Locate the cell with the specified text and output its [x, y] center coordinate. 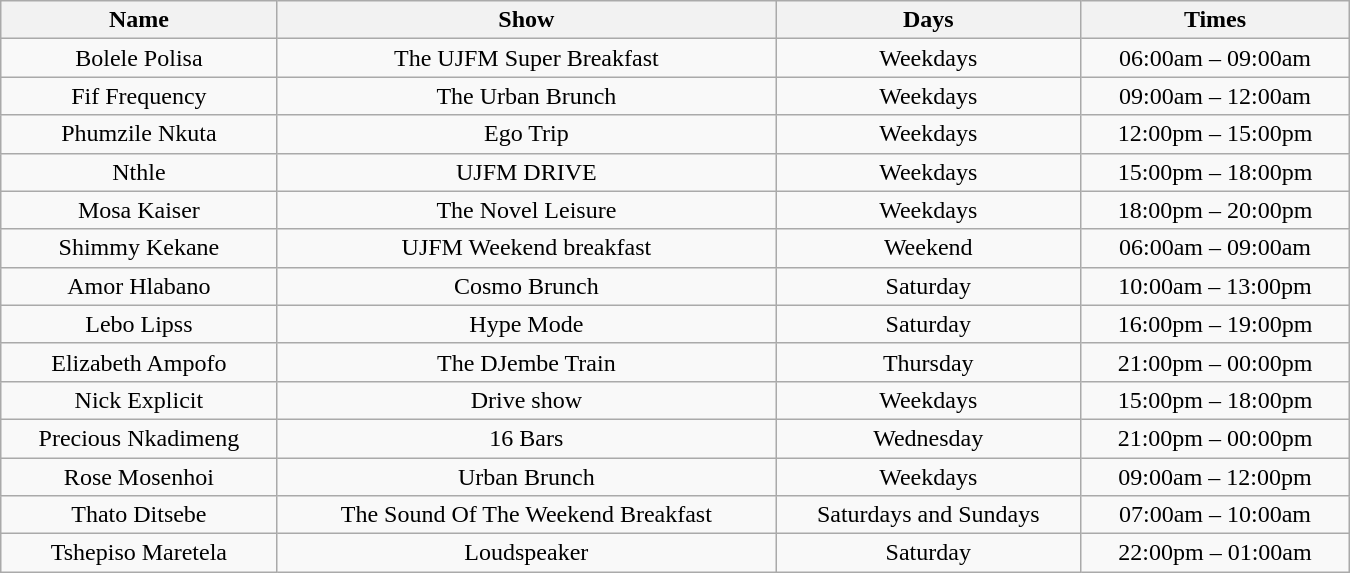
Saturdays and Sundays [928, 515]
Nick Explicit [139, 400]
Ego Trip [526, 134]
16:00pm – 19:00pm [1216, 324]
Times [1216, 20]
Lebo Lipss [139, 324]
Thursday [928, 362]
18:00pm – 20:00pm [1216, 210]
Loudspeaker [526, 553]
Bolele Polisa [139, 58]
22:00pm – 01:00am [1216, 553]
UJFM DRIVE [526, 172]
Show [526, 20]
The DJembe Train [526, 362]
Name [139, 20]
Thato Ditsebe [139, 515]
12:00pm – 15:00pm [1216, 134]
09:00am – 12:00pm [1216, 477]
Hype Mode [526, 324]
Mosa Kaiser [139, 210]
07:00am – 10:00am [1216, 515]
UJFM Weekend breakfast [526, 248]
09:00am – 12:00am [1216, 96]
Days [928, 20]
Precious Nkadimeng [139, 438]
Weekend [928, 248]
The Urban Brunch [526, 96]
The UJFM Super Breakfast [526, 58]
Wednesday [928, 438]
Phumzile Nkuta [139, 134]
Drive show [526, 400]
10:00am – 13:00pm [1216, 286]
Urban Brunch [526, 477]
Shimmy Kekane [139, 248]
Rose Mosenhoi [139, 477]
Nthle [139, 172]
16 Bars [526, 438]
The Novel Leisure [526, 210]
Fif Frequency [139, 96]
Amor Hlabano [139, 286]
The Sound Of The Weekend Breakfast [526, 515]
Elizabeth Ampofo [139, 362]
Tshepiso Maretela [139, 553]
Cosmo Brunch [526, 286]
